Detect which cell encompasses the target text, then output its [x, y] center coordinate. 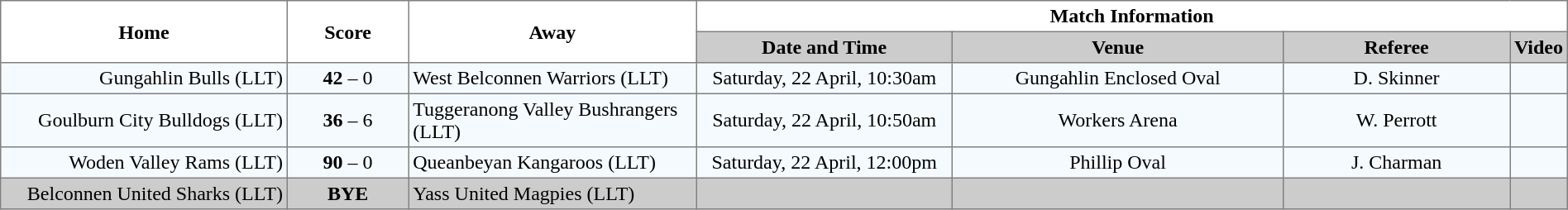
Tuggeranong Valley Bushrangers (LLT) [552, 120]
Gungahlin Enclosed Oval [1118, 79]
BYE [347, 193]
Match Information [1131, 17]
Queanbeyan Kangaroos (LLT) [552, 163]
D. Skinner [1397, 79]
Venue [1118, 47]
Phillip Oval [1118, 163]
West Belconnen Warriors (LLT) [552, 79]
Belconnen United Sharks (LLT) [144, 193]
Saturday, 22 April, 10:30am [825, 79]
Goulburn City Bulldogs (LLT) [144, 120]
Gungahlin Bulls (LLT) [144, 79]
Woden Valley Rams (LLT) [144, 163]
90 – 0 [347, 163]
J. Charman [1397, 163]
Saturday, 22 April, 10:50am [825, 120]
Referee [1397, 47]
Away [552, 31]
Workers Arena [1118, 120]
36 – 6 [347, 120]
Yass United Magpies (LLT) [552, 193]
42 – 0 [347, 79]
Video [1539, 47]
W. Perrott [1397, 120]
Saturday, 22 April, 12:00pm [825, 163]
Date and Time [825, 47]
Score [347, 31]
Home [144, 31]
